Provide the [X, Y] coordinate of the cell's center where the given text is located.  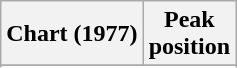
Peakposition [189, 34]
Chart (1977) [72, 34]
